Return [x, y] of the center of cell containing provided text 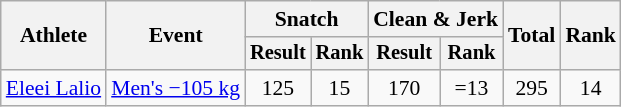
Snatch [306, 19]
Clean & Jerk [436, 19]
Men's −105 kg [176, 88]
Eleei Lalio [54, 88]
Event [176, 36]
Athlete [54, 36]
125 [278, 88]
=13 [472, 88]
170 [404, 88]
295 [532, 88]
14 [590, 88]
Total [532, 36]
15 [340, 88]
